Output the [x, y] coordinate of the center of the cell containing the given text.  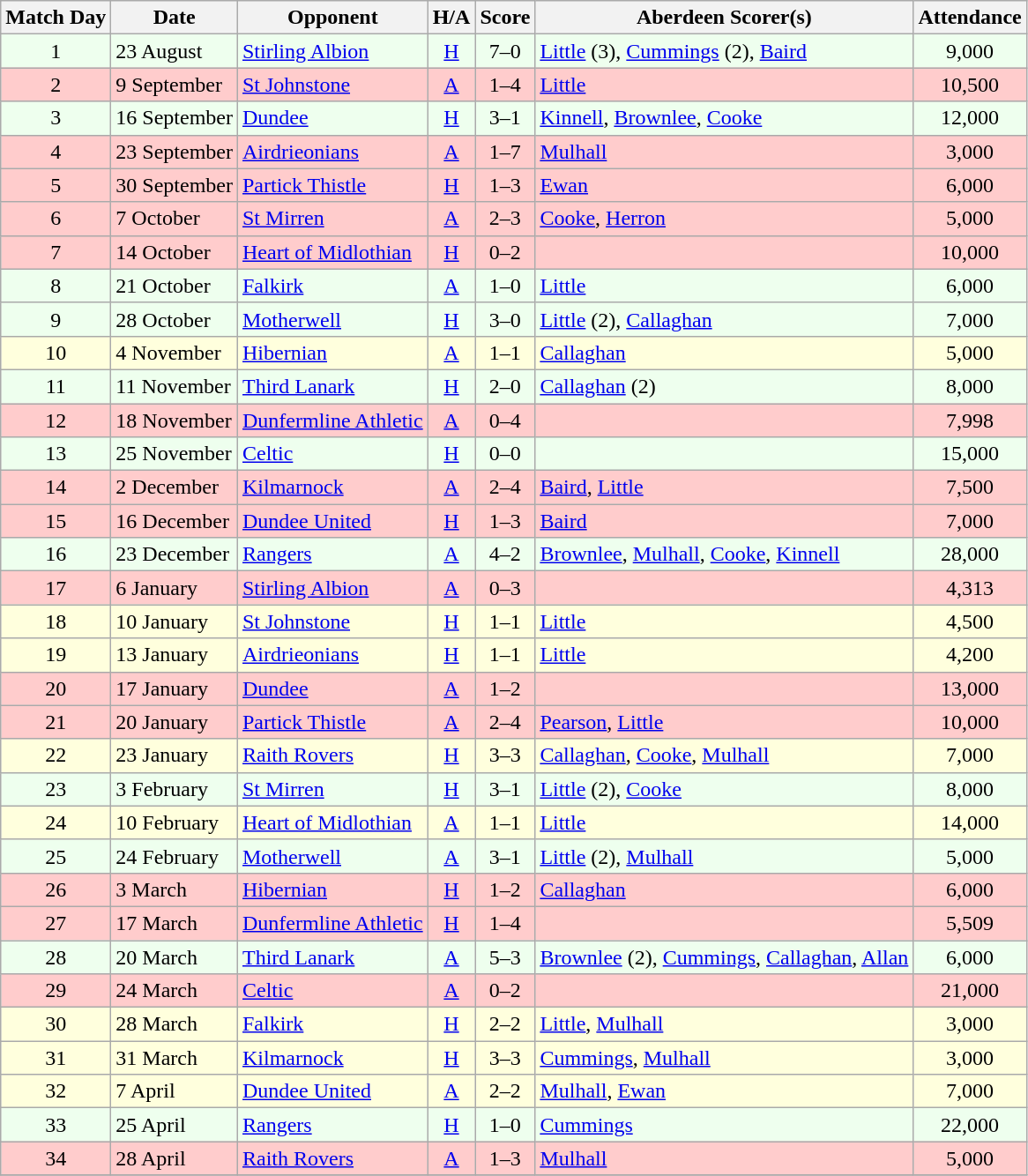
Kinnell, Brownlee, Cooke [725, 118]
Opponent [332, 18]
13 [56, 454]
Baird [725, 521]
25 November [175, 454]
30 September [175, 185]
7 April [175, 1091]
Little (2), Cooke [725, 789]
16 [56, 555]
4 November [175, 353]
27 [56, 923]
Brownlee (2), Cummings, Callaghan, Allan [725, 956]
2 December [175, 488]
5,509 [970, 923]
2 [56, 85]
16 September [175, 118]
Callaghan (2) [725, 386]
28 April [175, 1158]
29 [56, 991]
Cooke, Herron [725, 219]
23 January [175, 755]
24 March [175, 991]
14,000 [970, 822]
13 January [175, 655]
Cummings, Mulhall [725, 1058]
4,313 [970, 588]
4–2 [505, 555]
15 [56, 521]
22 [56, 755]
0–4 [505, 421]
18 November [175, 421]
19 [56, 655]
Aberdeen Scorer(s) [725, 18]
H/A [451, 18]
33 [56, 1125]
3–0 [505, 319]
Brownlee, Mulhall, Cooke, Kinnell [725, 555]
4,500 [970, 621]
12,000 [970, 118]
Little (3), Cummings (2), Baird [725, 51]
17 March [175, 923]
26 [56, 889]
11 November [175, 386]
20 January [175, 722]
31 [56, 1058]
17 January [175, 688]
21 [56, 722]
28 [56, 956]
Callaghan, Cooke, Mulhall [725, 755]
12 [56, 421]
Date [175, 18]
Little, Mulhall [725, 1024]
21,000 [970, 991]
4,200 [970, 655]
7–0 [505, 51]
13,000 [970, 688]
20 March [175, 956]
9,000 [970, 51]
30 [56, 1024]
22,000 [970, 1125]
32 [56, 1091]
7 October [175, 219]
4 [56, 152]
28,000 [970, 555]
3 March [175, 889]
25 [56, 856]
11 [56, 386]
23 [56, 789]
Little (2), Callaghan [725, 319]
7,998 [970, 421]
14 October [175, 252]
Ewan [725, 185]
Mulhall, Ewan [725, 1091]
0–3 [505, 588]
20 [56, 688]
1 [56, 51]
Pearson, Little [725, 722]
Attendance [970, 18]
10 January [175, 621]
24 February [175, 856]
Cummings [725, 1125]
10,500 [970, 85]
Little (2), Mulhall [725, 856]
6 January [175, 588]
3 [56, 118]
21 October [175, 286]
14 [56, 488]
24 [56, 822]
9 September [175, 85]
1–7 [505, 152]
28 October [175, 319]
2–0 [505, 386]
23 December [175, 555]
8 [56, 286]
6 [56, 219]
23 September [175, 152]
31 March [175, 1058]
9 [56, 319]
16 December [175, 521]
10 February [175, 822]
5 [56, 185]
2–3 [505, 219]
Score [505, 18]
17 [56, 588]
18 [56, 621]
0–0 [505, 454]
28 March [175, 1024]
5–3 [505, 956]
15,000 [970, 454]
25 April [175, 1125]
3 February [175, 789]
34 [56, 1158]
10 [56, 353]
7 [56, 252]
23 August [175, 51]
Match Day [56, 18]
Baird, Little [725, 488]
7,500 [970, 488]
